Identify which cell holds the provided text, then report its (x, y) central coordinate. 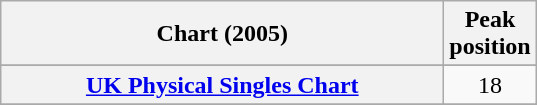
UK Physical Singles Chart (222, 85)
Chart (2005) (222, 34)
18 (490, 85)
Peakposition (490, 34)
